Scan for the cell matching the given text and deliver its [x, y] coordinate at center. 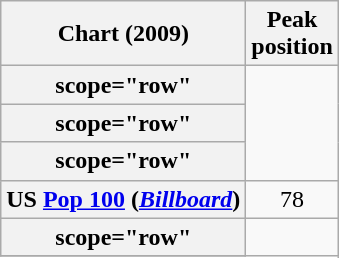
Chart (2009) [124, 34]
78 [292, 199]
US Pop 100 (Billboard) [124, 199]
Peakposition [292, 34]
